From the cell containing the given text, extract its center point as (X, Y) coordinate. 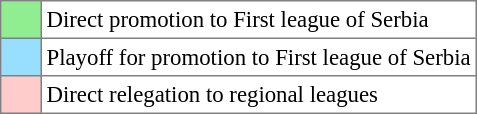
Direct promotion to First league of Serbia (258, 20)
Playoff for promotion to First league of Serbia (258, 57)
Direct relegation to regional leagues (258, 95)
